Capture the cell that displays the provided text and extract its [X, Y] central coordinate. 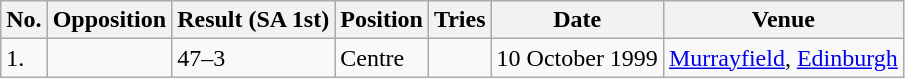
Murrayfield, Edinburgh [783, 58]
Position [382, 20]
Tries [460, 20]
No. [24, 20]
Result (SA 1st) [254, 20]
47–3 [254, 58]
Venue [783, 20]
1. [24, 58]
Centre [382, 58]
Opposition [109, 20]
10 October 1999 [577, 58]
Date [577, 20]
